Find where the given text appears and provide that cell's center as (X, Y) coordinate. 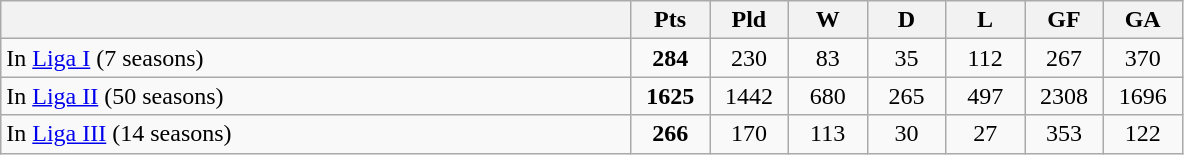
122 (1142, 134)
113 (828, 134)
230 (750, 58)
1696 (1142, 96)
D (906, 20)
680 (828, 96)
267 (1064, 58)
353 (1064, 134)
266 (670, 134)
27 (986, 134)
284 (670, 58)
In Liga I (7 seasons) (316, 58)
1442 (750, 96)
497 (986, 96)
In Liga II (50 seasons) (316, 96)
83 (828, 58)
2308 (1064, 96)
35 (906, 58)
1625 (670, 96)
GF (1064, 20)
370 (1142, 58)
265 (906, 96)
L (986, 20)
W (828, 20)
30 (906, 134)
In Liga III (14 seasons) (316, 134)
Pld (750, 20)
GA (1142, 20)
Pts (670, 20)
112 (986, 58)
170 (750, 134)
